Identify which cell holds the provided text, then report its [X, Y] central coordinate. 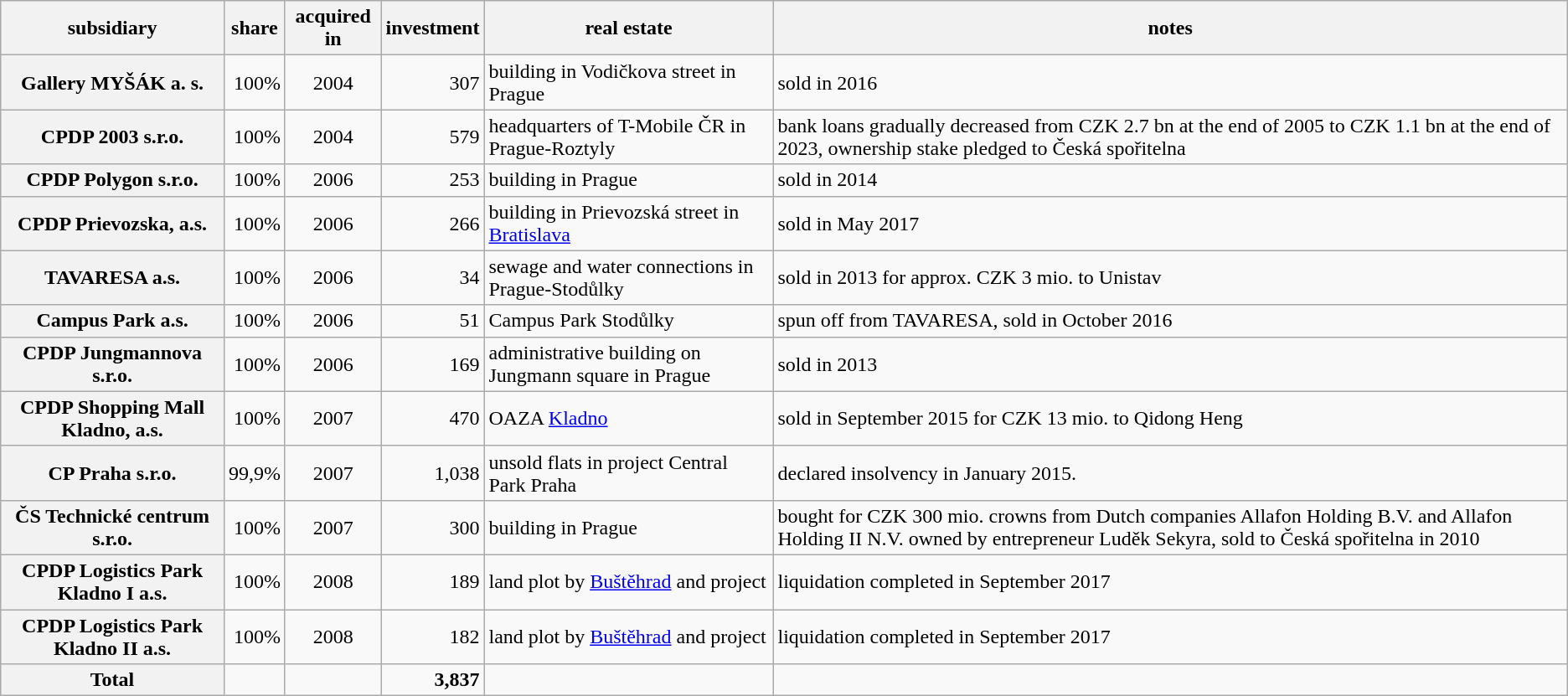
headquarters of T-Mobile ČR in Prague-Roztyly [628, 137]
169 [432, 363]
investment [432, 28]
declared insolvency in January 2015. [1170, 472]
579 [432, 137]
building in Prievozská street in Bratislava [628, 223]
CP Praha s.r.o. [112, 472]
OAZA Kladno [628, 419]
CPDP Logistics Park Kladno II a.s. [112, 637]
189 [432, 581]
Gallery MYŠÁK a. s. [112, 82]
266 [432, 223]
ČS Technické centrum s.r.o. [112, 528]
sold in May 2017 [1170, 223]
182 [432, 637]
34 [432, 278]
building in Vodičkova street in Prague [628, 82]
share [255, 28]
300 [432, 528]
253 [432, 180]
CPDP Shopping Mall Kladno, a.s. [112, 419]
Campus Park a.s. [112, 321]
307 [432, 82]
CPDP Prievozska, a.s. [112, 223]
Total [112, 680]
sold in 2016 [1170, 82]
CPDP Polygon s.r.o. [112, 180]
CPDP Jungmannova s.r.o. [112, 363]
3,837 [432, 680]
subsidiary [112, 28]
sold in 2013 for approx. CZK 3 mio. to Unistav [1170, 278]
unsold flats in project Central Park Praha [628, 472]
sold in 2013 [1170, 363]
spun off from TAVARESA, sold in October 2016 [1170, 321]
administrative building on Jungmann square in Prague [628, 363]
notes [1170, 28]
TAVARESA a.s. [112, 278]
470 [432, 419]
Campus Park Stodůlky [628, 321]
real estate [628, 28]
CPDP Logistics Park Kladno I a.s. [112, 581]
51 [432, 321]
sold in 2014 [1170, 180]
1,038 [432, 472]
bank loans gradually decreased from CZK 2.7 bn at the end of 2005 to CZK 1.1 bn at the end of 2023, ownership stake pledged to Česká spořitelna [1170, 137]
acquired in [333, 28]
sewage and water connections in Prague-Stodůlky [628, 278]
sold in September 2015 for CZK 13 mio. to Qidong Heng [1170, 419]
99,9% [255, 472]
CPDP 2003 s.r.o. [112, 137]
